Pinpoint the cell where the given text exists, returning its [X, Y] midpoint coordinate. 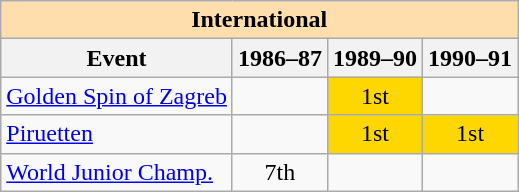
Piruetten [117, 134]
1989–90 [374, 58]
7th [280, 172]
Golden Spin of Zagreb [117, 96]
Event [117, 58]
1986–87 [280, 58]
1990–91 [470, 58]
International [260, 20]
World Junior Champ. [117, 172]
